Determine the (x, y) coordinate at the center of the cell enclosing the given text.  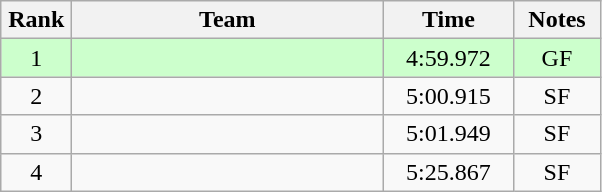
1 (36, 58)
5:25.867 (448, 172)
GF (557, 58)
2 (36, 96)
4 (36, 172)
Notes (557, 20)
4:59.972 (448, 58)
Rank (36, 20)
Time (448, 20)
3 (36, 134)
Team (228, 20)
5:00.915 (448, 96)
5:01.949 (448, 134)
